Locate the cell with the specified text and output its [x, y] center coordinate. 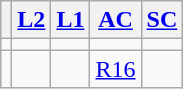
R16 [116, 69]
SC [162, 20]
AC [116, 20]
L1 [70, 20]
L2 [32, 20]
